Extract the [x, y] coordinate from the center of the cell holding the provided text.  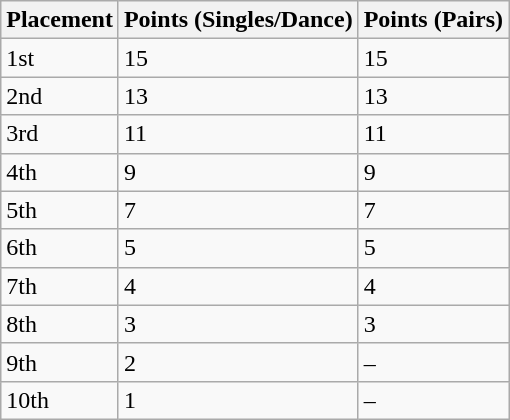
3rd [60, 134]
Points (Singles/Dance) [238, 20]
6th [60, 248]
5th [60, 210]
10th [60, 400]
7th [60, 286]
Points (Pairs) [433, 20]
2nd [60, 96]
2 [238, 362]
9th [60, 362]
1 [238, 400]
4th [60, 172]
8th [60, 324]
Placement [60, 20]
1st [60, 58]
